Capture the cell that displays the provided text and extract its (X, Y) central coordinate. 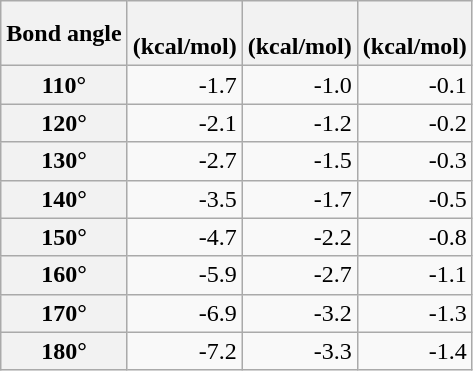
170° (64, 313)
-2.1 (184, 123)
-7.2 (184, 351)
140° (64, 199)
-2.2 (300, 237)
-5.9 (184, 275)
-0.5 (414, 199)
-3.3 (300, 351)
-1.4 (414, 351)
-1.0 (300, 85)
-4.7 (184, 237)
-3.5 (184, 199)
-0.2 (414, 123)
-0.3 (414, 161)
-1.3 (414, 313)
-6.9 (184, 313)
Bond angle (64, 34)
160° (64, 275)
-1.5 (300, 161)
-1.2 (300, 123)
-1.1 (414, 275)
110° (64, 85)
-0.1 (414, 85)
150° (64, 237)
-3.2 (300, 313)
120° (64, 123)
180° (64, 351)
130° (64, 161)
-0.8 (414, 237)
